Search for the cell housing the specified text and yield its [x, y] center coordinate. 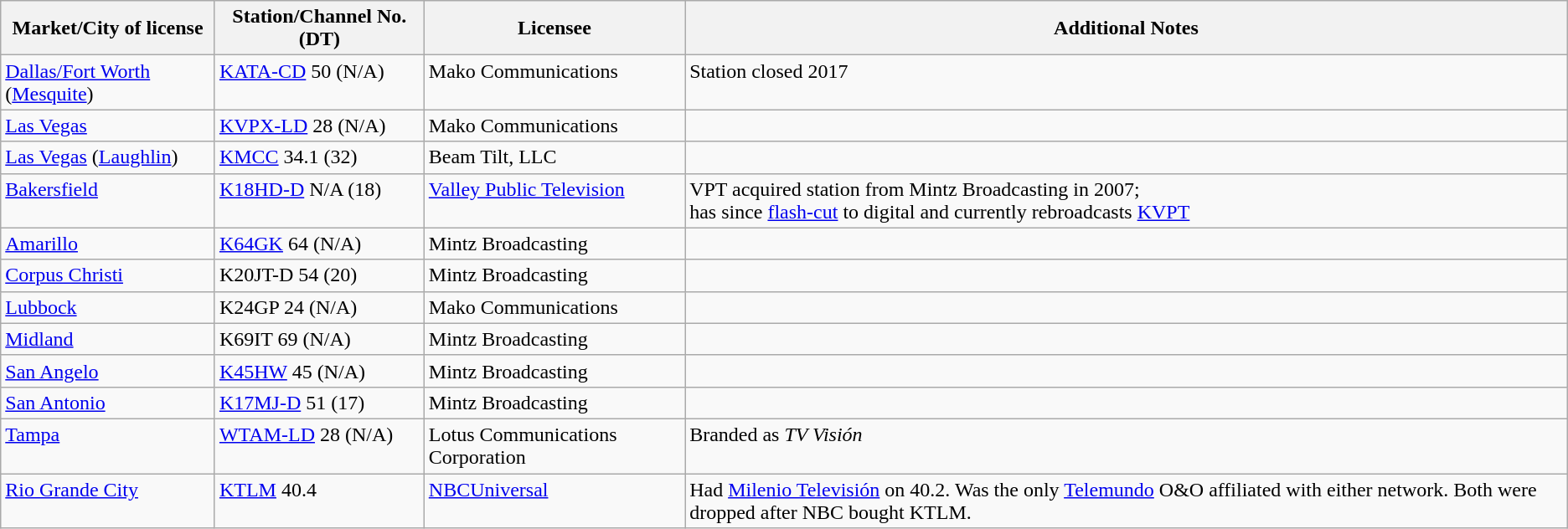
Valley Public Television [554, 201]
NBCUniversal [554, 501]
Licensee [554, 28]
Bakersfield [108, 201]
Las Vegas [108, 126]
Station/Channel No. (DT) [319, 28]
Station closed 2017 [1127, 82]
Tampa [108, 445]
KATA-CD 50 (N/A) [319, 82]
Beam Tilt, LLC [554, 157]
Rio Grande City [108, 501]
VPT acquired station from Mintz Broadcasting in 2007; has since flash-cut to digital and currently rebroadcasts KVPT [1127, 201]
K17MJ-D 51 (17) [319, 403]
WTAM-LD 28 (N/A) [319, 445]
K18HD-D N/A (18) [319, 201]
Las Vegas (Laughlin) [108, 157]
Midland [108, 339]
K45HW 45 (N/A) [319, 371]
K69IT 69 (N/A) [319, 339]
Market/City of license [108, 28]
KVPX-LD 28 (N/A) [319, 126]
Had Milenio Televisión on 40.2. Was the only Telemundo O&O affiliated with either network. Both were dropped after NBC bought KTLM. [1127, 501]
K64GK 64 (N/A) [319, 244]
San Angelo [108, 371]
KMCC 34.1 (32) [319, 157]
Dallas/Fort Worth (Mesquite) [108, 82]
Lubbock [108, 307]
Additional Notes [1127, 28]
Branded as TV Visión [1127, 445]
Lotus Communications Corporation [554, 445]
Amarillo [108, 244]
San Antonio [108, 403]
Corpus Christi [108, 275]
K24GP 24 (N/A) [319, 307]
K20JT-D 54 (20) [319, 275]
KTLM 40.4 [319, 501]
